Return the (x, y) coordinate for the center point of the cell that contains the specified text.  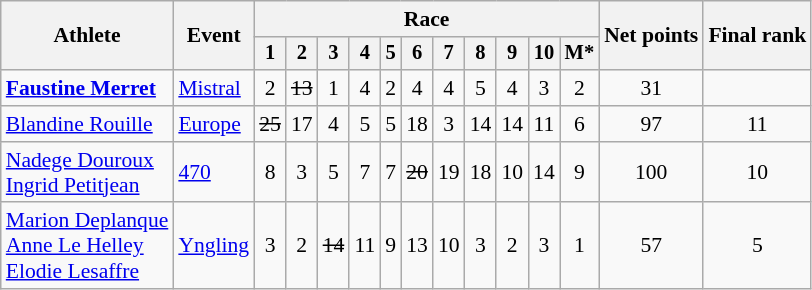
100 (651, 172)
25 (270, 124)
19 (449, 172)
Net points (651, 36)
Europe (214, 124)
M* (580, 54)
Final rank (757, 36)
470 (214, 172)
Yngling (214, 246)
17 (302, 124)
97 (651, 124)
Athlete (88, 36)
Marion DeplanqueAnne Le HelleyElodie Lesaffre (88, 246)
20 (417, 172)
Race (426, 19)
Nadege DourouxIngrid Petitjean (88, 172)
Mistral (214, 88)
Blandine Rouille (88, 124)
57 (651, 246)
Faustine Merret (88, 88)
Event (214, 36)
31 (651, 88)
